Determine the (x, y) coordinate at the center of the cell enclosing the given text.  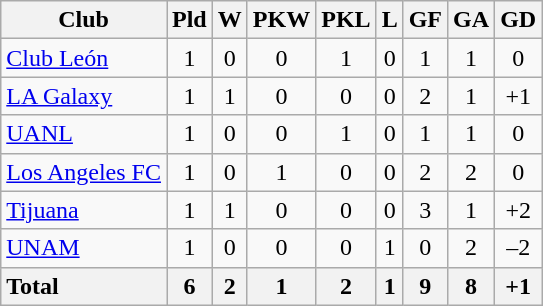
PKL (346, 20)
9 (425, 286)
Club (84, 20)
Los Angeles FC (84, 172)
GF (425, 20)
+2 (518, 210)
L (390, 20)
LA Galaxy (84, 96)
3 (425, 210)
GD (518, 20)
UNAM (84, 248)
Pld (189, 20)
GA (472, 20)
UANL (84, 134)
6 (189, 286)
W (230, 20)
8 (472, 286)
Tijuana (84, 210)
PKW (281, 20)
Club León (84, 58)
–2 (518, 248)
Total (84, 286)
